Extract the [X, Y] coordinate from the center of the cell holding the provided text.  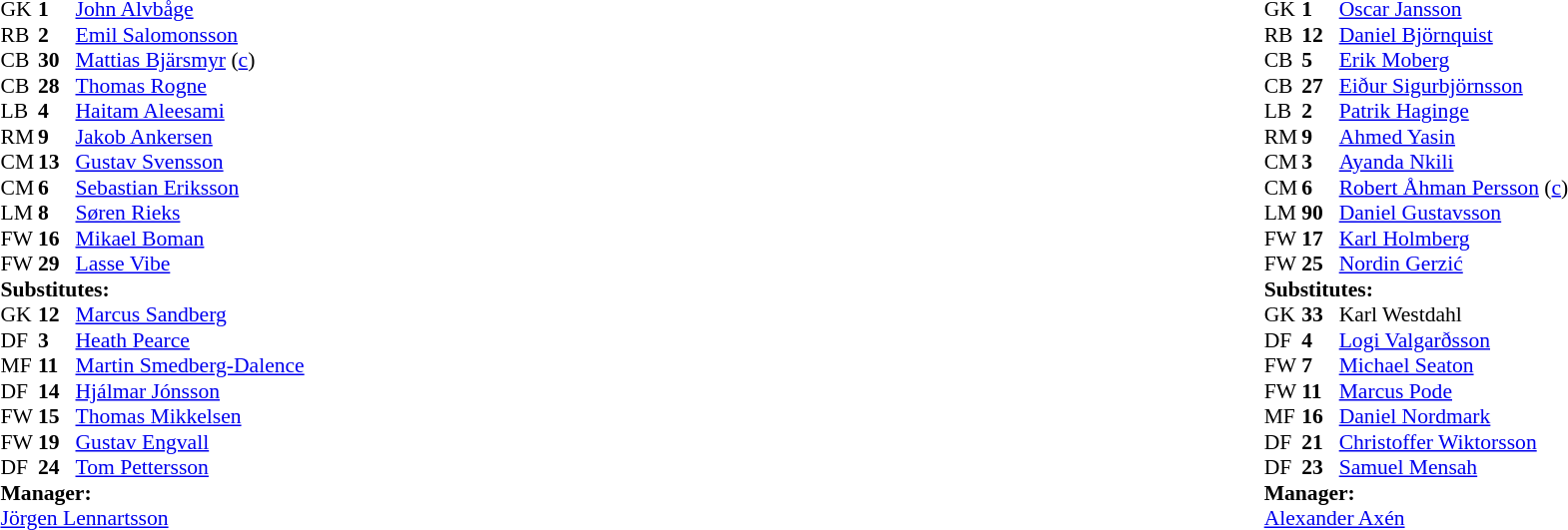
29 [57, 265]
Haitam Aleesami [190, 111]
7 [1320, 366]
Jakob Ankersen [190, 137]
30 [57, 61]
Thomas Rogne [190, 86]
Mattias Bjärsmyr (c) [190, 61]
90 [1320, 213]
Heath Pearce [190, 340]
25 [1320, 265]
Thomas Mikkelsen [190, 416]
Gustav Svensson [190, 163]
33 [1320, 314]
14 [57, 391]
Søren Rieks [190, 213]
Emil Salomonsson [190, 35]
Gustav Engvall [190, 442]
Substitutes: [152, 289]
Martin Smedberg-Dalence [190, 366]
28 [57, 86]
Mikael Boman [190, 239]
Tom Pettersson [190, 468]
Manager: [152, 493]
8 [57, 213]
Marcus Sandberg [190, 314]
15 [57, 416]
17 [1320, 239]
5 [1320, 61]
Sebastian Eriksson [190, 188]
24 [57, 468]
Lasse Vibe [190, 265]
23 [1320, 468]
13 [57, 163]
21 [1320, 442]
Hjálmar Jónsson [190, 391]
19 [57, 442]
27 [1320, 86]
